Find where the given text appears and provide that cell's center as [X, Y] coordinate. 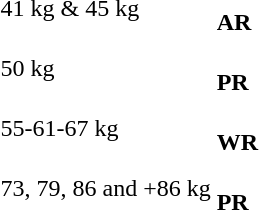
WR [237, 128]
PR [237, 68]
